For the text-containing cell, return its midpoint in [x, y] coordinate format. 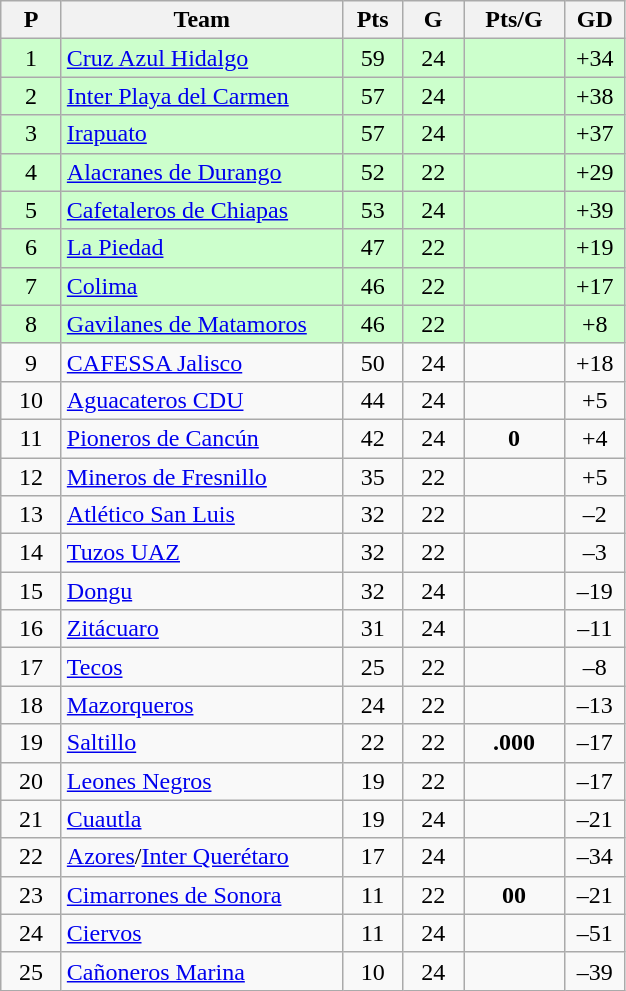
Dongu [202, 591]
44 [372, 400]
G [434, 20]
La Piedad [202, 248]
Team [202, 20]
–19 [596, 591]
16 [32, 629]
Ciervos [202, 933]
35 [372, 477]
Pts [372, 20]
+19 [596, 248]
47 [372, 248]
–13 [596, 705]
.000 [514, 743]
P [32, 20]
2 [32, 96]
52 [372, 172]
23 [32, 895]
1 [32, 58]
21 [32, 819]
3 [32, 134]
Cafetaleros de Chiapas [202, 210]
0 [514, 438]
6 [32, 248]
Leones Negros [202, 781]
59 [372, 58]
Inter Playa del Carmen [202, 96]
+34 [596, 58]
–11 [596, 629]
–34 [596, 857]
5 [32, 210]
Irapuato [202, 134]
GD [596, 20]
Tecos [202, 667]
+17 [596, 286]
53 [372, 210]
Pioneros de Cancún [202, 438]
12 [32, 477]
Colima [202, 286]
4 [32, 172]
–2 [596, 515]
+39 [596, 210]
Mazorqueros [202, 705]
9 [32, 362]
20 [32, 781]
+8 [596, 324]
15 [32, 591]
Saltillo [202, 743]
–8 [596, 667]
13 [32, 515]
+4 [596, 438]
Pts/G [514, 20]
8 [32, 324]
00 [514, 895]
Mineros de Fresnillo [202, 477]
Zitácuaro [202, 629]
Alacranes de Durango [202, 172]
Cañoneros Marina [202, 971]
42 [372, 438]
CAFESSA Jalisco [202, 362]
50 [372, 362]
+29 [596, 172]
–39 [596, 971]
Cuautla [202, 819]
Gavilanes de Matamoros [202, 324]
+18 [596, 362]
Cimarrones de Sonora [202, 895]
–51 [596, 933]
+37 [596, 134]
Cruz Azul Hidalgo [202, 58]
Azores/Inter Querétaro [202, 857]
Aguacateros CDU [202, 400]
Tuzos UAZ [202, 553]
Atlético San Luis [202, 515]
+38 [596, 96]
7 [32, 286]
31 [372, 629]
14 [32, 553]
18 [32, 705]
–3 [596, 553]
